Return (x, y) of the center of cell containing provided text 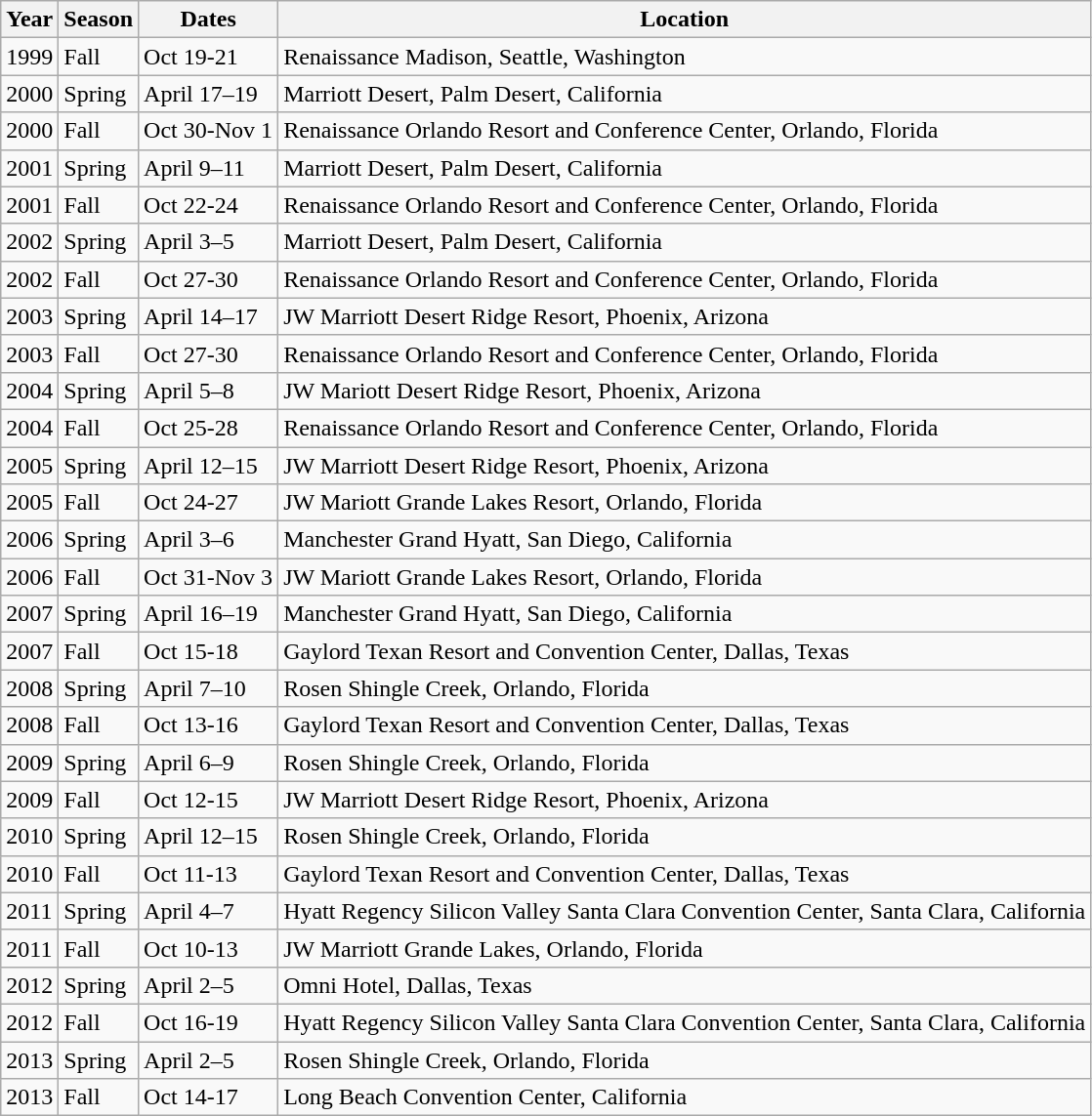
April 3–6 (209, 540)
JW Mariott Desert Ridge Resort, Phoenix, Arizona (685, 391)
Oct 10-13 (209, 948)
Oct 12-15 (209, 800)
Oct 31-Nov 3 (209, 577)
Oct 24-27 (209, 503)
Oct 16-19 (209, 1022)
April 14–17 (209, 316)
April 5–8 (209, 391)
Oct 13-16 (209, 725)
Omni Hotel, Dallas, Texas (685, 985)
Renaissance Madison, Seattle, Washington (685, 57)
Oct 25-28 (209, 428)
Oct 30-Nov 1 (209, 131)
April 7–10 (209, 688)
April 4–7 (209, 911)
Location (685, 20)
Oct 14-17 (209, 1097)
April 3–5 (209, 242)
1999 (29, 57)
April 17–19 (209, 94)
Dates (209, 20)
Long Beach Convention Center, California (685, 1097)
Oct 11-13 (209, 874)
Year (29, 20)
Oct 15-18 (209, 651)
Season (99, 20)
April 6–9 (209, 763)
Oct 19-21 (209, 57)
April 9–11 (209, 168)
Oct 22-24 (209, 205)
April 16–19 (209, 614)
JW Marriott Grande Lakes, Orlando, Florida (685, 948)
